Find where the given text appears and provide that cell's center as [x, y] coordinate. 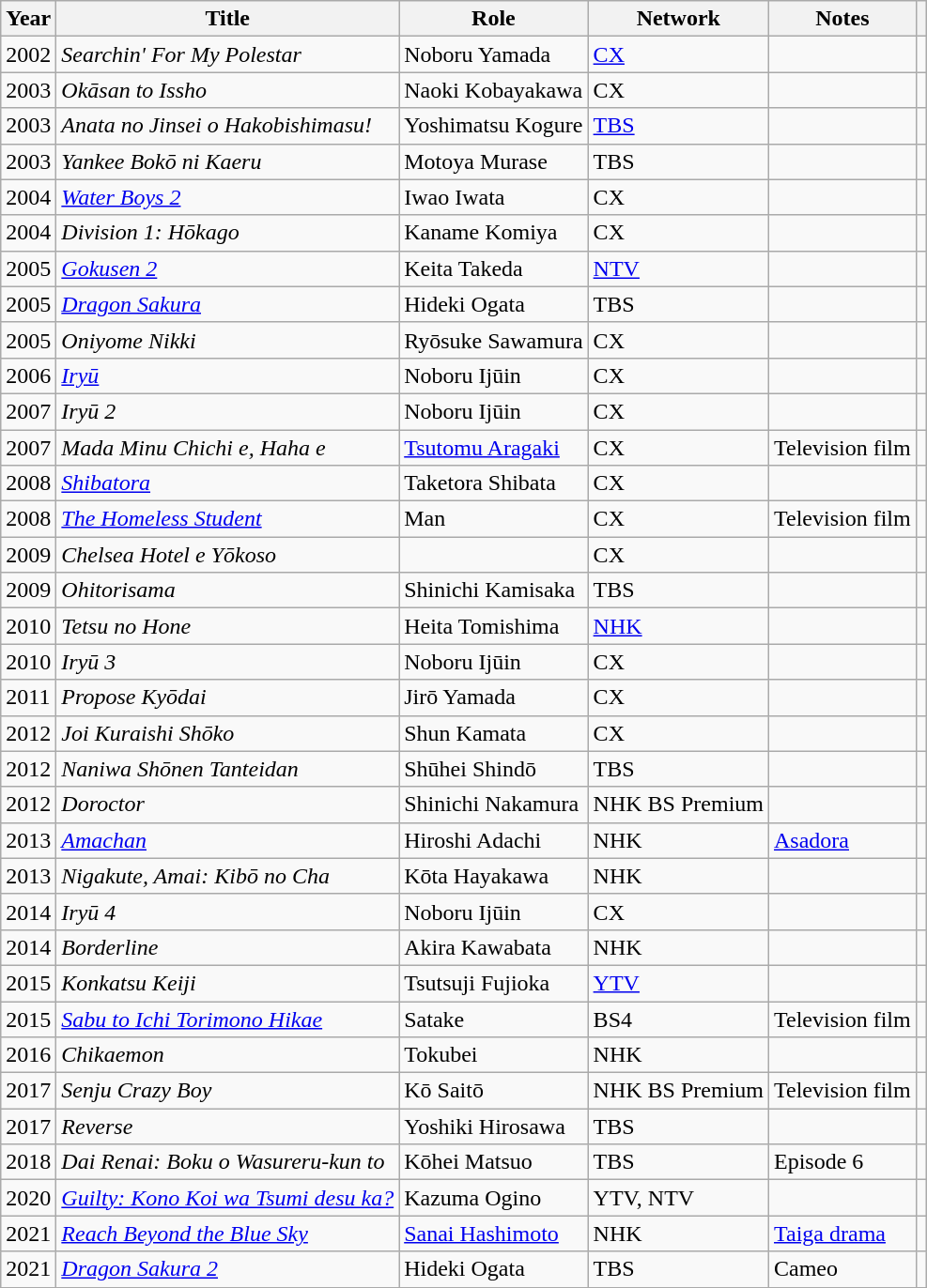
Shūhei Shindō [494, 769]
Taiga drama [843, 1234]
Iryū 2 [227, 411]
Oniyome Nikki [227, 340]
Sabu to Ichi Torimono Hikae [227, 1019]
Heita Tomishima [494, 626]
Division 1: Hōkago [227, 233]
Network [678, 19]
Role [494, 19]
Man [494, 519]
Yoshimatsu Kogure [494, 126]
Water Boys 2 [227, 197]
Shinichi Kamisaka [494, 590]
YTV, NTV [678, 1198]
Iryū [227, 376]
Yoshiki Hirosawa [494, 1127]
Iryū 4 [227, 912]
Noboru Yamada [494, 54]
BS4 [678, 1019]
Searchin' For My Polestar [227, 54]
Joi Kuraishi Shōko [227, 733]
Jirō Yamada [494, 698]
Naniwa Shōnen Tanteidan [227, 769]
Dai Renai: Boku o Wasureru-kun to [227, 1162]
Akira Kawabata [494, 947]
2006 [28, 376]
Motoya Murase [494, 161]
Yankee Bokō ni Kaeru [227, 161]
Cameo [843, 1269]
Gokusen 2 [227, 268]
Kazuma Ogino [494, 1198]
Guilty: Kono Koi wa Tsumi desu ka? [227, 1198]
YTV [678, 983]
Satake [494, 1019]
Taketora Shibata [494, 483]
Nigakute, Amai: Kibō no Cha [227, 876]
Naoki Kobayakawa [494, 90]
Okāsan to Issho [227, 90]
Kaname Komiya [494, 233]
Iryū 3 [227, 662]
2002 [28, 54]
Hiroshi Adachi [494, 840]
Tsutomu Aragaki [494, 448]
Iwao Iwata [494, 197]
NTV [678, 268]
Reverse [227, 1127]
Year [28, 19]
2018 [28, 1162]
Mada Minu Chichi e, Haha e [227, 448]
Shun Kamata [494, 733]
Propose Kyōdai [227, 698]
Tsutsuji Fujioka [494, 983]
Notes [843, 19]
The Homeless Student [227, 519]
Episode 6 [843, 1162]
Konkatsu Keiji [227, 983]
Dragon Sakura [227, 304]
Tokubei [494, 1055]
Dragon Sakura 2 [227, 1269]
Kōhei Matsuo [494, 1162]
2011 [28, 698]
2016 [28, 1055]
Sanai Hashimoto [494, 1234]
Kō Saitō [494, 1091]
Reach Beyond the Blue Sky [227, 1234]
Title [227, 19]
Chelsea Hotel e Yōkoso [227, 555]
Senju Crazy Boy [227, 1091]
Tetsu no Hone [227, 626]
Ohitorisama [227, 590]
Shibatora [227, 483]
2020 [28, 1198]
Keita Takeda [494, 268]
Asadora [843, 840]
Kōta Hayakawa [494, 876]
Borderline [227, 947]
Anata no Jinsei o Hakobishimasu! [227, 126]
Chikaemon [227, 1055]
Shinichi Nakamura [494, 805]
Doroctor [227, 805]
Ryōsuke Sawamura [494, 340]
Amachan [227, 840]
